Provide the [x, y] coordinate of the cell's center where the given text is located.  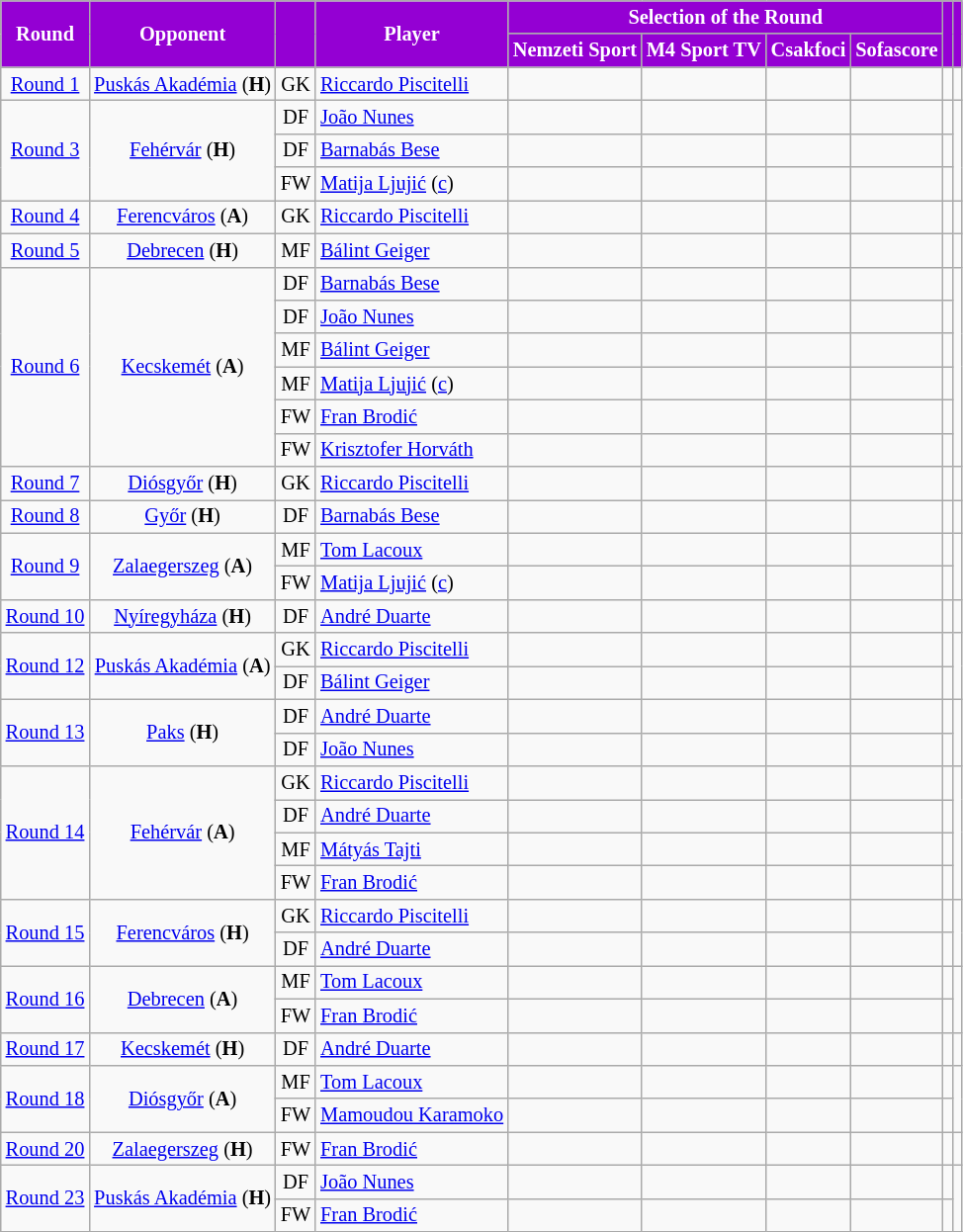
Round 13 [45, 732]
Nyíregyháza (H) [182, 616]
Round 10 [45, 616]
Opponent [182, 34]
Round 15 [45, 931]
Kecskemét (A) [182, 367]
Round 18 [45, 1098]
Mamoudou Karamoko [411, 1115]
Zalaegerszeg (A) [182, 566]
Nemzeti Sport [575, 50]
Paks (H) [182, 732]
Round 5 [45, 250]
Kecskemét (H) [182, 1049]
Round 1 [45, 84]
Round 8 [45, 516]
Round 16 [45, 999]
Round 12 [45, 666]
Diósgyőr (H) [182, 484]
Round 9 [45, 566]
Csakfoci [809, 50]
Round 3 [45, 150]
Sofascore [896, 50]
Fehérvár (H) [182, 150]
Zalaegerszeg (H) [182, 1149]
Round 7 [45, 484]
Player [411, 34]
Debrecen (H) [182, 250]
Ferencváros (H) [182, 931]
Debrecen (A) [182, 999]
Round 20 [45, 1149]
Krisztofer Horváth [411, 450]
Fehérvár (A) [182, 833]
Round 23 [45, 1198]
M4 Sport TV [704, 50]
Round 17 [45, 1049]
Selection of the Round [726, 17]
Győr (H) [182, 516]
Diósgyőr (A) [182, 1098]
Round 6 [45, 367]
Round [45, 34]
Ferencváros (A) [182, 217]
Round 4 [45, 217]
Puskás Akadémia (A) [182, 666]
Round 14 [45, 833]
Mátyás Tajti [411, 849]
